Determine the [X, Y] coordinate at the center of the cell enclosing the given text.  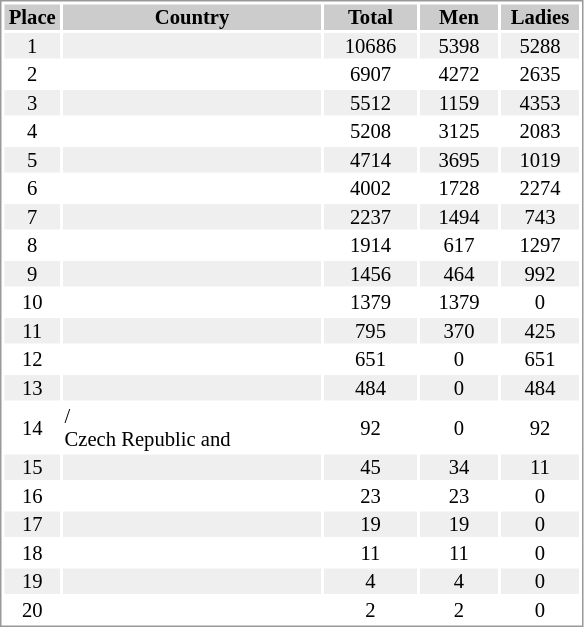
Ladies [540, 17]
1159 [459, 103]
2635 [540, 75]
1297 [540, 245]
1 [32, 46]
14 [32, 428]
7 [32, 217]
10 [32, 303]
6 [32, 189]
370 [459, 331]
3695 [459, 160]
1914 [370, 245]
4353 [540, 103]
8 [32, 245]
992 [540, 274]
2274 [540, 189]
464 [459, 274]
743 [540, 217]
18 [32, 553]
10686 [370, 46]
16 [32, 496]
5208 [370, 131]
425 [540, 331]
6907 [370, 75]
Place [32, 17]
Total [370, 17]
4002 [370, 189]
3125 [459, 131]
2237 [370, 217]
17 [32, 525]
617 [459, 245]
5 [32, 160]
13 [32, 388]
1456 [370, 274]
5512 [370, 103]
3 [32, 103]
20 [32, 610]
1728 [459, 189]
15 [32, 467]
795 [370, 331]
/Czech Republic and [192, 428]
5288 [540, 46]
34 [459, 467]
45 [370, 467]
Country [192, 17]
4272 [459, 75]
4714 [370, 160]
5398 [459, 46]
Men [459, 17]
2083 [540, 131]
1019 [540, 160]
9 [32, 274]
12 [32, 359]
1494 [459, 217]
